Provide the (x, y) coordinate of the cell's center where the given text is located.  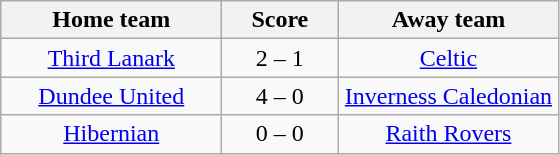
Hibernian (112, 134)
Raith Rovers (448, 134)
Third Lanark (112, 58)
4 – 0 (280, 96)
Away team (448, 20)
2 – 1 (280, 58)
0 – 0 (280, 134)
Home team (112, 20)
Inverness Caledonian (448, 96)
Score (280, 20)
Dundee United (112, 96)
Celtic (448, 58)
